Search for the cell housing the specified text and yield its (x, y) center coordinate. 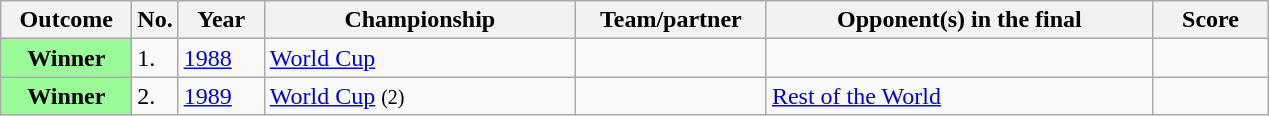
Opponent(s) in the final (959, 20)
World Cup (2) (420, 96)
Score (1210, 20)
1988 (221, 58)
1989 (221, 96)
No. (155, 20)
Championship (420, 20)
2. (155, 96)
Team/partner (670, 20)
Outcome (66, 20)
Rest of the World (959, 96)
World Cup (420, 58)
1. (155, 58)
Year (221, 20)
